From the cell containing the given text, extract its center point as (X, Y) coordinate. 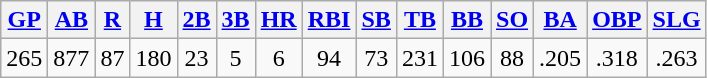
RBI (329, 20)
6 (278, 58)
94 (329, 58)
HR (278, 20)
87 (112, 58)
BA (560, 20)
AB (72, 20)
23 (196, 58)
SLG (676, 20)
R (112, 20)
.205 (560, 58)
TB (420, 20)
.318 (617, 58)
265 (24, 58)
SO (512, 20)
.263 (676, 58)
2B (196, 20)
5 (236, 58)
BB (466, 20)
SB (376, 20)
OBP (617, 20)
3B (236, 20)
73 (376, 58)
231 (420, 58)
H (154, 20)
180 (154, 58)
877 (72, 58)
106 (466, 58)
GP (24, 20)
88 (512, 58)
